Pinpoint the cell where the given text exists, returning its (x, y) midpoint coordinate. 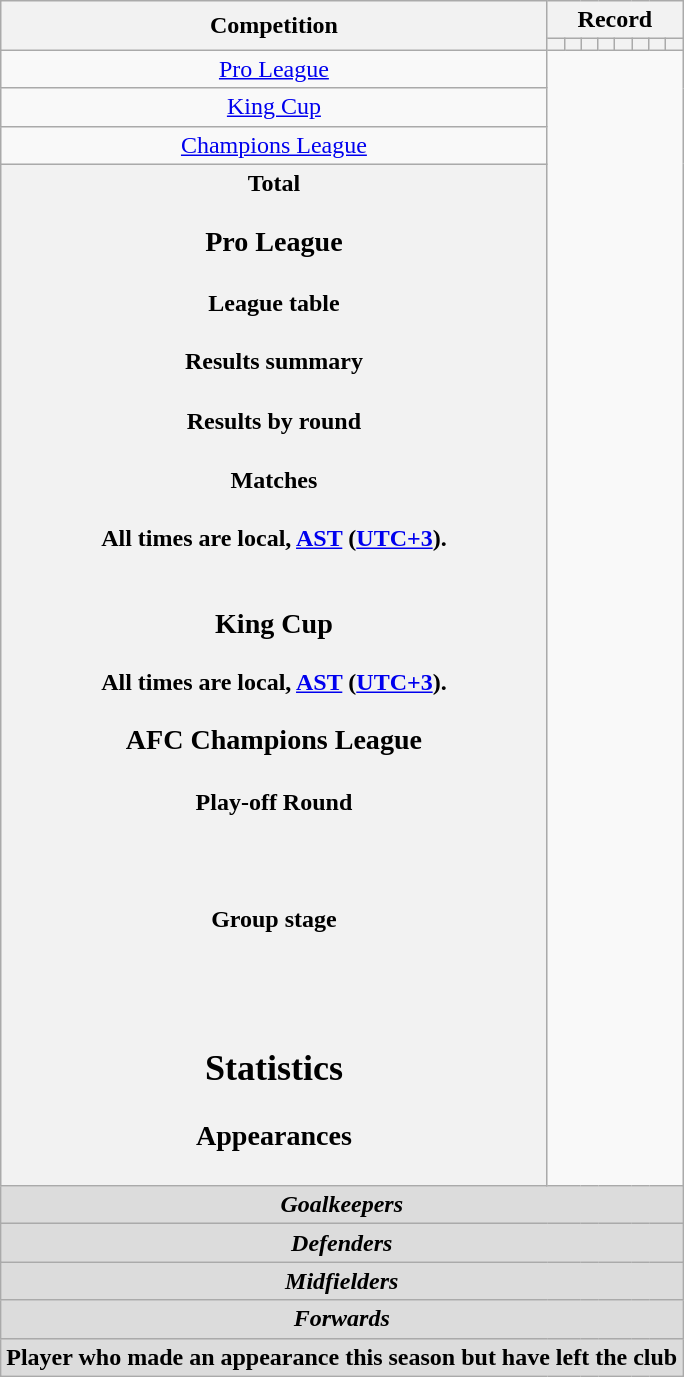
Defenders (342, 1243)
Competition (274, 26)
Forwards (342, 1319)
Record (615, 20)
Goalkeepers (342, 1205)
Midfielders (342, 1281)
Champions League (274, 145)
King Cup (274, 107)
Pro League (274, 69)
Player who made an appearance this season but have left the club (342, 1357)
